For the text-containing cell, return its midpoint in (X, Y) coordinate format. 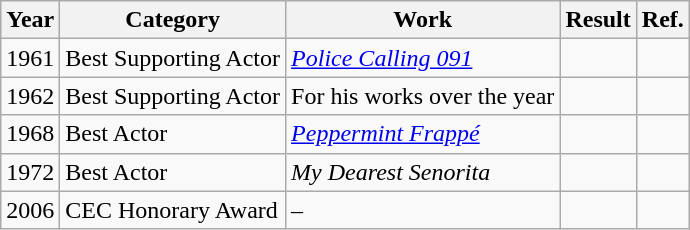
Work (423, 20)
Year (30, 20)
1968 (30, 134)
2006 (30, 210)
CEC Honorary Award (173, 210)
1961 (30, 58)
Category (173, 20)
Result (598, 20)
– (423, 210)
My Dearest Senorita (423, 172)
1972 (30, 172)
For his works over the year (423, 96)
1962 (30, 96)
Police Calling 091 (423, 58)
Peppermint Frappé (423, 134)
Ref. (662, 20)
